Extract the (x, y) coordinate from the center of the cell holding the provided text.  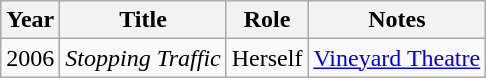
Vineyard Theatre (397, 58)
Role (267, 20)
Year (30, 20)
Notes (397, 20)
Herself (267, 58)
Stopping Traffic (143, 58)
2006 (30, 58)
Title (143, 20)
